Locate the cell with the specified text and output its [x, y] center coordinate. 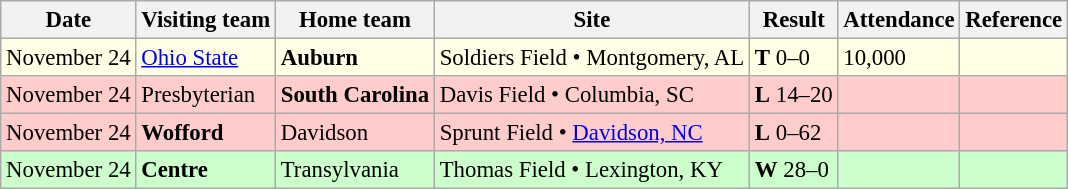
Transylvania [354, 170]
Davidson [354, 133]
Auburn [354, 58]
Presbyterian [206, 95]
T 0–0 [794, 58]
Sprunt Field • Davidson, NC [592, 133]
South Carolina [354, 95]
Soldiers Field • Montgomery, AL [592, 58]
L 14–20 [794, 95]
Centre [206, 170]
Home team [354, 20]
L 0–62 [794, 133]
Reference [1014, 20]
Visiting team [206, 20]
Wofford [206, 133]
Ohio State [206, 58]
Date [68, 20]
Davis Field • Columbia, SC [592, 95]
Attendance [899, 20]
Result [794, 20]
W 28–0 [794, 170]
Site [592, 20]
Thomas Field • Lexington, KY [592, 170]
10,000 [899, 58]
